Search for the cell housing the specified text and yield its (x, y) center coordinate. 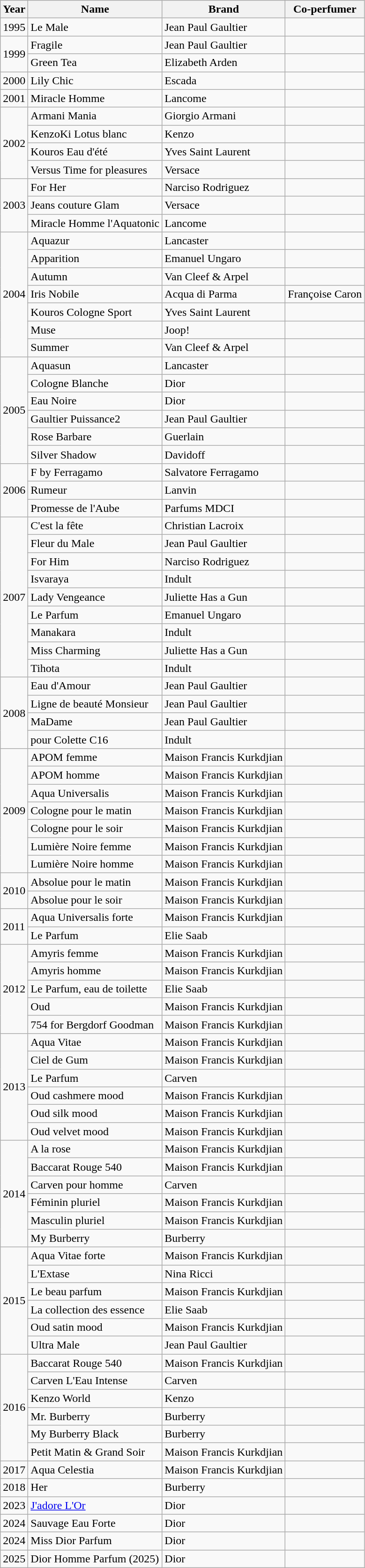
Kenzo World (95, 1399)
Elizabeth Arden (224, 63)
754 for Bergdorf Goodman (95, 1024)
Carven L'Eau Intense (95, 1381)
Apparition (95, 259)
Promesse de l'Aube (95, 508)
MaDame (95, 722)
L'Extase (95, 1274)
Guerlain (224, 437)
2015 (14, 1300)
Silver Shadow (95, 454)
My Burberry (95, 1238)
Her (95, 1488)
Lumière Noire homme (95, 864)
Rose Barbare (95, 437)
Manakara (95, 633)
Lumière Noire femme (95, 846)
Muse (95, 330)
2008 (14, 713)
2004 (14, 294)
Joop! (224, 330)
Cologne pour le matin (95, 811)
Amyris homme (95, 971)
Acqua di Parma (224, 294)
Amyris femme (95, 953)
Dior Homme Parfum (2025) (95, 1559)
2012 (14, 989)
Nina Ricci (224, 1274)
Ciel de Gum (95, 1060)
2006 (14, 490)
C'est la fête (95, 526)
Giorgio Armani (224, 116)
2000 (14, 80)
Escada (224, 80)
Sauvage Eau Forte (95, 1523)
F by Ferragamo (95, 472)
1999 (14, 54)
2005 (14, 410)
Name (95, 9)
APOM homme (95, 775)
Eau Noire (95, 401)
Lanvin (224, 490)
Fragile (95, 45)
Aquasun (95, 365)
Versus Time for pleasures (95, 169)
2011 (14, 926)
Ultra Male (95, 1345)
Le Parfum, eau de toilette (95, 989)
Autumn (95, 277)
Aqua Universalis (95, 793)
Davidoff (224, 454)
Mr. Burberry (95, 1416)
Oud (95, 1006)
Aqua Universalis forte (95, 918)
Salvatore Ferragamo (224, 472)
Oud silk mood (95, 1114)
Miss Charming (95, 650)
J'adore L'Or (95, 1505)
Absolue pour le soir (95, 900)
Cologne pour le soir (95, 829)
A la rose (95, 1149)
Co-perfumer (325, 9)
Isvaraya (95, 579)
Aqua Vitae forte (95, 1256)
KenzoKi Lotus blanc (95, 134)
Masculin pluriel (95, 1220)
Kouros Eau d'été (95, 152)
pour Colette C16 (95, 739)
Oud velvet mood (95, 1131)
Lily Chic (95, 80)
APOM femme (95, 757)
Lady Vengeance (95, 597)
Iris Nobile (95, 294)
Rumeur (95, 490)
2025 (14, 1559)
Jeans couture Glam (95, 205)
Le beau parfum (95, 1291)
Eau d'Amour (95, 686)
Miss Dior Parfum (95, 1541)
Christian Lacroix (224, 526)
Miracle Homme l'Aquatonic (95, 223)
Armani Mania (95, 116)
Green Tea (95, 63)
For Him (95, 562)
Carven pour homme (95, 1185)
Year (14, 9)
2018 (14, 1488)
2003 (14, 205)
2014 (14, 1194)
Aquazur (95, 241)
Françoise Caron (325, 294)
2009 (14, 810)
Ligne de beauté Monsieur (95, 704)
Kouros Cologne Sport (95, 312)
Summer (95, 348)
2023 (14, 1505)
2002 (14, 143)
Absolue pour le matin (95, 882)
Oud cashmere mood (95, 1096)
2007 (14, 597)
Fleur du Male (95, 544)
Brand (224, 9)
Le Male (95, 27)
Cologne Blanche (95, 383)
2016 (14, 1408)
Aqua Vitae (95, 1042)
2013 (14, 1087)
For Her (95, 187)
Oud satin mood (95, 1327)
Parfums MDCI (224, 508)
2010 (14, 891)
My Burberry Black (95, 1434)
Petit Matin & Grand Soir (95, 1452)
Miracle Homme (95, 98)
1995 (14, 27)
2017 (14, 1470)
Aqua Celestia (95, 1470)
Gaultier Puissance2 (95, 419)
Tihota (95, 668)
Féminin pluriel (95, 1203)
2001 (14, 98)
La collection des essence (95, 1309)
